Return the [X, Y] coordinate for the center point of the cell that contains the specified text.  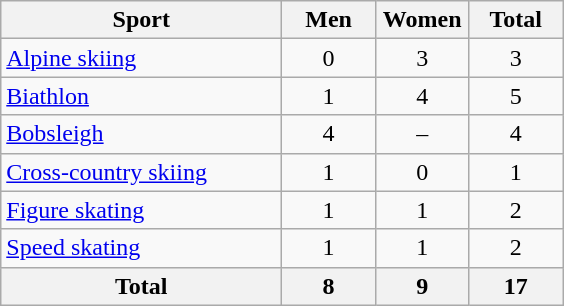
Speed skating [142, 248]
Cross-country skiing [142, 172]
9 [422, 286]
Alpine skiing [142, 58]
Bobsleigh [142, 134]
5 [516, 96]
Men [329, 20]
8 [329, 286]
– [422, 134]
Figure skating [142, 210]
17 [516, 286]
Biathlon [142, 96]
Sport [142, 20]
Women [422, 20]
